Extract the [X, Y] coordinate from the center of the cell holding the provided text.  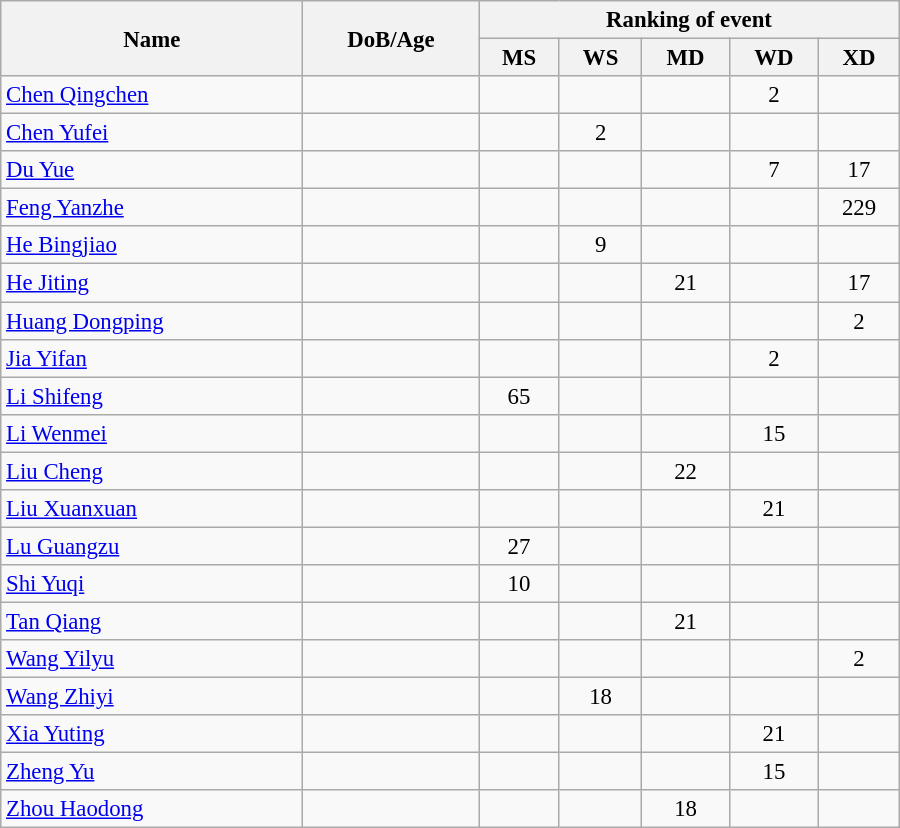
Wang Zhiyi [152, 697]
9 [600, 245]
DoB/Age [391, 38]
Feng Yanzhe [152, 208]
Chen Qingchen [152, 95]
Wang Yilyu [152, 659]
Ranking of event [689, 20]
65 [519, 396]
Li Shifeng [152, 396]
Chen Yufei [152, 133]
Zhou Haodong [152, 809]
Zheng Yu [152, 772]
10 [519, 584]
He Jiting [152, 283]
Jia Yifan [152, 358]
22 [686, 471]
229 [860, 208]
WS [600, 58]
Liu Cheng [152, 471]
Name [152, 38]
Tan Qiang [152, 621]
Shi Yuqi [152, 584]
XD [860, 58]
WD [774, 58]
Xia Yuting [152, 734]
7 [774, 170]
Liu Xuanxuan [152, 509]
MS [519, 58]
Du Yue [152, 170]
27 [519, 546]
Lu Guangzu [152, 546]
Li Wenmei [152, 433]
Huang Dongping [152, 321]
MD [686, 58]
He Bingjiao [152, 245]
